Find where the given text appears and provide that cell's center as [X, Y] coordinate. 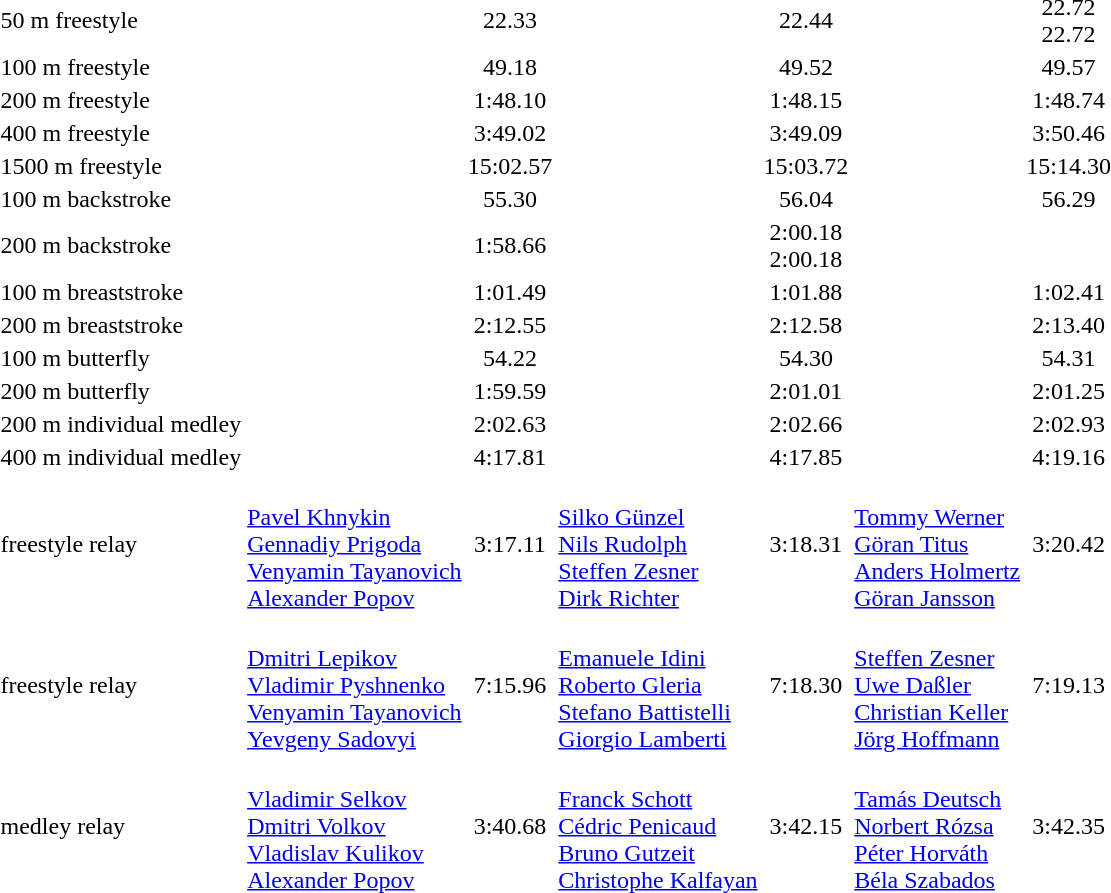
3:18.31 [806, 544]
2:01.01 [806, 391]
Dmitri Lepikov Vladimir Pyshnenko Venyamin Tayanovich Yevgeny Sadovyi [355, 685]
1:59.59 [510, 391]
1:01.49 [510, 292]
4:17.85 [806, 457]
3:17.11 [510, 544]
Pavel Khnykin Gennadiy Prigoda Venyamin Tayanovich Alexander Popov [355, 544]
Tommy Werner Göran Titus Anders Holmertz Göran Jansson [938, 544]
1:48.10 [510, 100]
Silko Günzel Nils Rudolph Steffen Zesner Dirk Richter [658, 544]
4:17.81 [510, 457]
2:00.182:00.18 [806, 246]
15:02.57 [510, 166]
2:02.66 [806, 424]
Emanuele Idini Roberto Gleria Stefano Battistelli Giorgio Lamberti [658, 685]
56.04 [806, 199]
1:48.15 [806, 100]
15:03.72 [806, 166]
54.22 [510, 358]
54.30 [806, 358]
55.30 [510, 199]
1:01.88 [806, 292]
2:02.63 [510, 424]
49.52 [806, 67]
7:18.30 [806, 685]
3:49.09 [806, 133]
2:12.55 [510, 325]
3:49.02 [510, 133]
2:12.58 [806, 325]
1:58.66 [510, 246]
7:15.96 [510, 685]
Steffen Zesner Uwe Daßler Christian Keller Jörg Hoffmann [938, 685]
49.18 [510, 67]
